Identify which cell holds the provided text, then report its (X, Y) central coordinate. 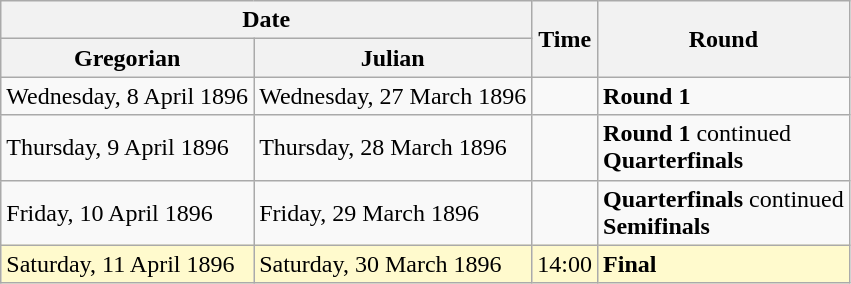
Round 1 (724, 96)
Round (724, 39)
Round 1 continuedQuarterfinals (724, 148)
Friday, 10 April 1896 (128, 212)
Friday, 29 March 1896 (393, 212)
Quarterfinals continuedSemifinals (724, 212)
Thursday, 9 April 1896 (128, 148)
Date (266, 20)
Final (724, 264)
Saturday, 30 March 1896 (393, 264)
Wednesday, 8 April 1896 (128, 96)
Julian (393, 58)
Saturday, 11 April 1896 (128, 264)
Time (565, 39)
Thursday, 28 March 1896 (393, 148)
14:00 (565, 264)
Wednesday, 27 March 1896 (393, 96)
Gregorian (128, 58)
